Find where the given text appears and provide that cell's center as (X, Y) coordinate. 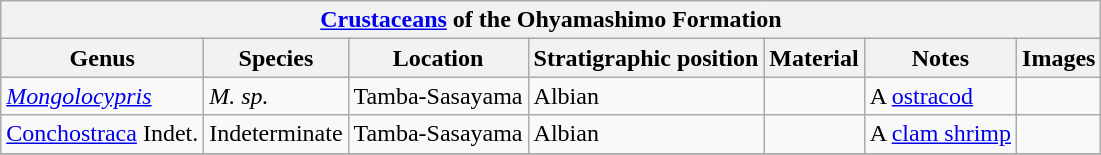
Notes (940, 58)
Location (438, 58)
Conchostraca Indet. (102, 134)
Images (1059, 58)
A ostracod (940, 96)
Crustaceans of the Ohyamashimo Formation (551, 20)
Species (276, 58)
Indeterminate (276, 134)
Mongolocypris (102, 96)
M. sp. (276, 96)
Genus (102, 58)
Material (814, 58)
Stratigraphic position (646, 58)
A clam shrimp (940, 134)
